Return (X, Y) of the center of cell containing provided text 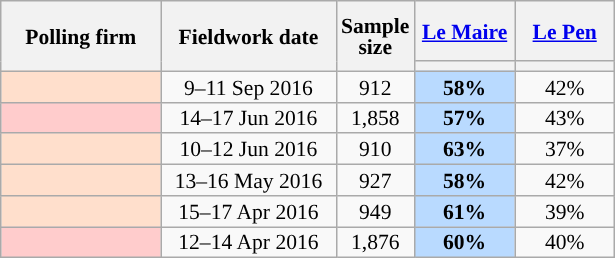
12–14 Apr 2016 (248, 242)
13–16 May 2016 (248, 180)
9–11 Sep 2016 (248, 86)
1,858 (375, 118)
1,876 (375, 242)
39% (565, 212)
Le Pen (565, 31)
912 (375, 86)
Polling firm (81, 36)
43% (565, 118)
Le Maire (464, 31)
949 (375, 212)
10–12 Jun 2016 (248, 150)
61% (464, 212)
Samplesize (375, 36)
63% (464, 150)
37% (565, 150)
Fieldwork date (248, 36)
15–17 Apr 2016 (248, 212)
40% (565, 242)
57% (464, 118)
60% (464, 242)
927 (375, 180)
14–17 Jun 2016 (248, 118)
910 (375, 150)
